Return (x, y) of the center of cell containing provided text 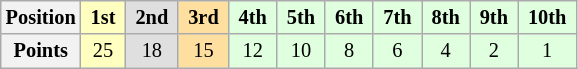
2 (494, 51)
1 (547, 51)
15 (203, 51)
2nd (152, 17)
5th (301, 17)
1st (104, 17)
8th (446, 17)
12 (253, 51)
18 (152, 51)
9th (494, 17)
10th (547, 17)
3rd (203, 17)
8 (349, 51)
7th (397, 17)
4th (253, 17)
Points (41, 51)
6 (397, 51)
6th (349, 17)
25 (104, 51)
Position (41, 17)
10 (301, 51)
4 (446, 51)
